Detect which cell encompasses the target text, then output its [X, Y] center coordinate. 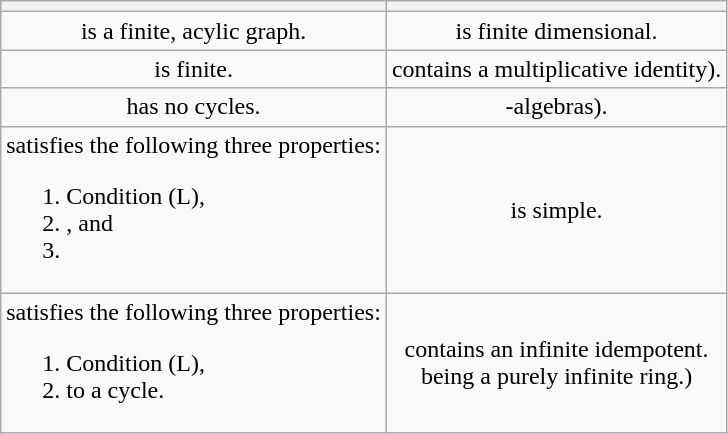
contains a multiplicative identity). [556, 69]
-algebras). [556, 107]
is simple. [556, 210]
is a finite, acylic graph. [194, 31]
satisfies the following three properties:Condition (L),, and [194, 210]
is finite dimensional. [556, 31]
satisfies the following three properties:Condition (L), to a cycle. [194, 363]
contains an infinite idempotent. being a purely infinite ring.) [556, 363]
has no cycles. [194, 107]
is finite. [194, 69]
